Identify which cell holds the provided text, then report its (X, Y) central coordinate. 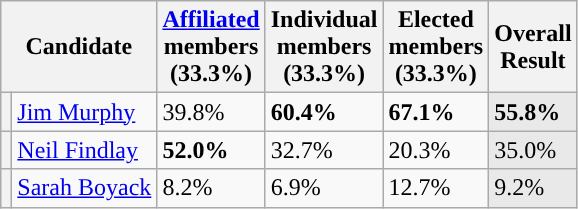
67.1% (436, 112)
Neil Findlay (84, 150)
55.8% (533, 112)
Individual members (33.3%) (324, 47)
60.4% (324, 112)
32.7% (324, 150)
39.8% (211, 112)
8.2% (211, 188)
Elected members (33.3%) (436, 47)
20.3% (436, 150)
52.0% (211, 150)
35.0% (533, 150)
12.7% (436, 188)
Jim Murphy (84, 112)
9.2% (533, 188)
6.9% (324, 188)
Sarah Boyack (84, 188)
Candidate (79, 47)
Overall Result (533, 47)
Affiliated members (33.3%) (211, 47)
